Pinpoint the cell where the given text exists, returning its (x, y) midpoint coordinate. 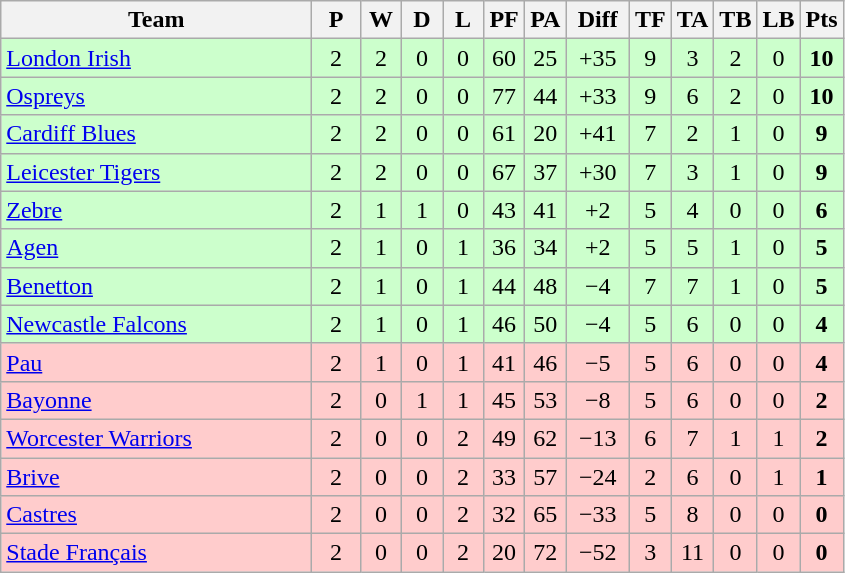
London Irish (156, 58)
D (422, 20)
37 (546, 172)
−24 (598, 477)
Bayonne (156, 400)
−5 (598, 362)
49 (504, 438)
43 (504, 210)
Brive (156, 477)
+41 (598, 134)
TF (650, 20)
32 (504, 515)
62 (546, 438)
Newcastle Falcons (156, 324)
36 (504, 248)
45 (504, 400)
PF (504, 20)
+30 (598, 172)
65 (546, 515)
Leicester Tigers (156, 172)
PA (546, 20)
Benetton (156, 286)
Team (156, 20)
Worcester Warriors (156, 438)
Stade Français (156, 553)
−8 (598, 400)
Castres (156, 515)
+35 (598, 58)
72 (546, 553)
Agen (156, 248)
33 (504, 477)
−52 (598, 553)
48 (546, 286)
34 (546, 248)
W (380, 20)
53 (546, 400)
25 (546, 58)
TB (736, 20)
Ospreys (156, 96)
8 (692, 515)
11 (692, 553)
−33 (598, 515)
−13 (598, 438)
+33 (598, 96)
Diff (598, 20)
L (462, 20)
60 (504, 58)
TA (692, 20)
57 (546, 477)
61 (504, 134)
LB (778, 20)
50 (546, 324)
Cardiff Blues (156, 134)
Pau (156, 362)
Pts (822, 20)
Zebre (156, 210)
77 (504, 96)
P (336, 20)
67 (504, 172)
